Return the [X, Y] coordinate for the center point of the cell that contains the specified text.  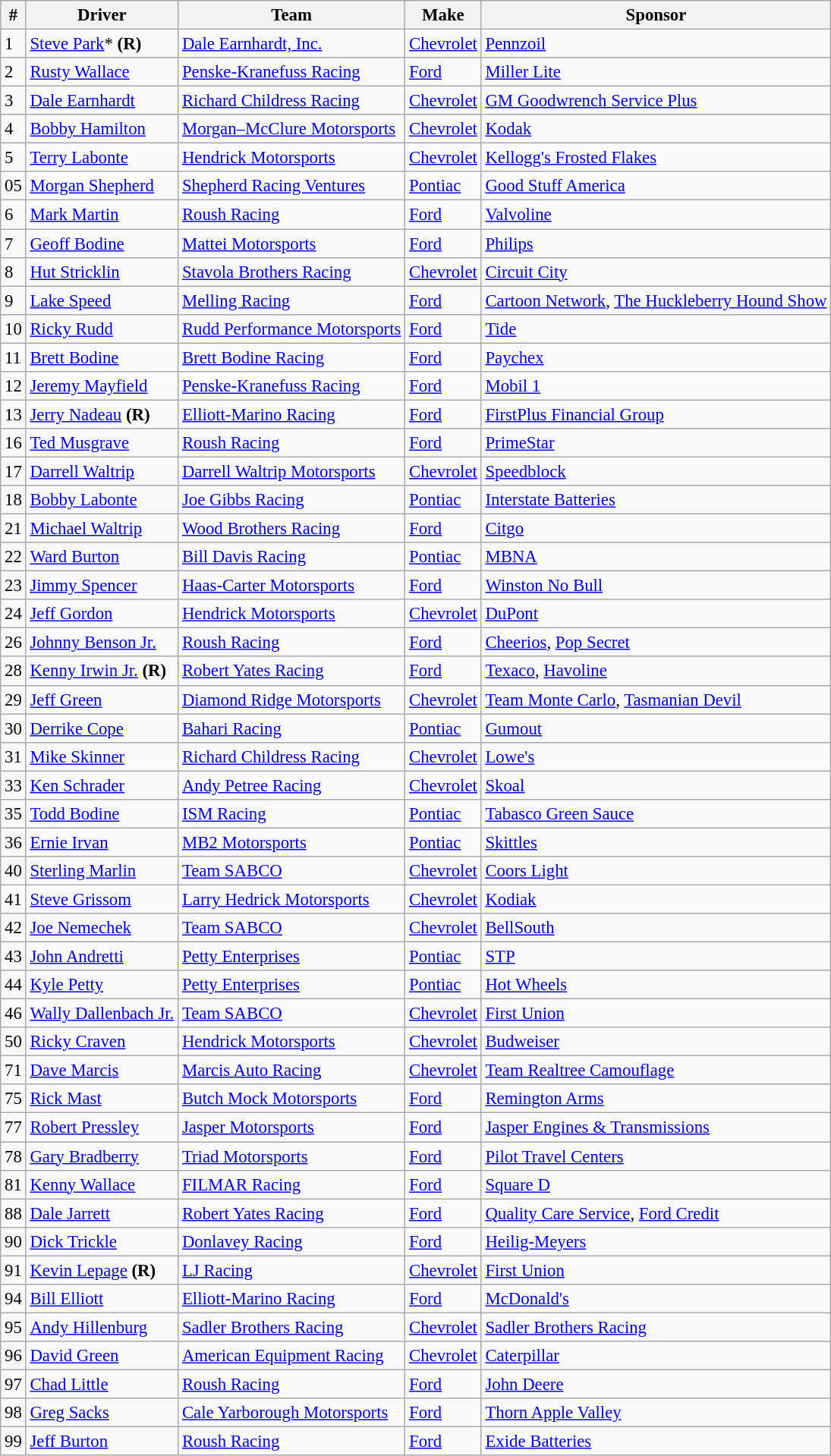
Gumout [656, 728]
Johnny Benson Jr. [102, 643]
Kenny Irwin Jr. (R) [102, 671]
Kodiak [656, 899]
71 [14, 1071]
MB2 Motorsports [291, 842]
22 [14, 557]
Paychex [656, 357]
Greg Sacks [102, 1413]
3 [14, 101]
Bobby Hamilton [102, 129]
Brett Bodine Racing [291, 357]
Chad Little [102, 1384]
Team [291, 15]
Mattei Motorsports [291, 244]
46 [14, 1014]
90 [14, 1241]
Ted Musgrave [102, 443]
Interstate Batteries [656, 500]
ISM Racing [291, 814]
75 [14, 1099]
Square D [656, 1184]
Butch Mock Motorsports [291, 1099]
Jeff Burton [102, 1442]
Dale Jarrett [102, 1213]
Wood Brothers Racing [291, 529]
Morgan Shepherd [102, 186]
BellSouth [656, 928]
Quality Care Service, Ford Credit [656, 1213]
11 [14, 357]
97 [14, 1384]
9 [14, 300]
Derrike Cope [102, 728]
36 [14, 842]
Steve Park* (R) [102, 44]
4 [14, 129]
Joe Gibbs Racing [291, 500]
28 [14, 671]
Shepherd Racing Ventures [291, 186]
88 [14, 1213]
Pennzoil [656, 44]
Kellogg's Frosted Flakes [656, 158]
21 [14, 529]
Miller Lite [656, 72]
Dale Earnhardt [102, 101]
Darrell Waltrip [102, 471]
# [14, 15]
23 [14, 586]
10 [14, 329]
Brett Bodine [102, 357]
Kevin Lepage (R) [102, 1270]
44 [14, 985]
Kodak [656, 129]
John Deere [656, 1384]
Robert Pressley [102, 1127]
Mobil 1 [656, 386]
81 [14, 1184]
Dick Trickle [102, 1241]
Jeff Green [102, 700]
78 [14, 1156]
Geoff Bodine [102, 244]
Rudd Performance Motorsports [291, 329]
Budweiser [656, 1042]
7 [14, 244]
David Green [102, 1356]
05 [14, 186]
Marcis Auto Racing [291, 1071]
Cartoon Network, The Huckleberry Hound Show [656, 300]
Terry Labonte [102, 158]
Team Realtree Camouflage [656, 1071]
Dale Earnhardt, Inc. [291, 44]
Circuit City [656, 272]
Melling Racing [291, 300]
1 [14, 44]
Jeremy Mayfield [102, 386]
Tide [656, 329]
Kenny Wallace [102, 1184]
Gary Bradberry [102, 1156]
Jasper Engines & Transmissions [656, 1127]
Hut Stricklin [102, 272]
Skoal [656, 785]
50 [14, 1042]
Team Monte Carlo, Tasmanian Devil [656, 700]
Sterling Marlin [102, 871]
MBNA [656, 557]
American Equipment Racing [291, 1356]
FILMAR Racing [291, 1184]
Exide Batteries [656, 1442]
Bahari Racing [291, 728]
Haas-Carter Motorsports [291, 586]
Ward Burton [102, 557]
35 [14, 814]
13 [14, 414]
Todd Bodine [102, 814]
Tabasco Green Sauce [656, 814]
99 [14, 1442]
LJ Racing [291, 1270]
Jimmy Spencer [102, 586]
Lake Speed [102, 300]
Darrell Waltrip Motorsports [291, 471]
PrimeStar [656, 443]
77 [14, 1127]
Rusty Wallace [102, 72]
Cale Yarborough Motorsports [291, 1413]
FirstPlus Financial Group [656, 414]
Rick Mast [102, 1099]
Diamond Ridge Motorsports [291, 700]
2 [14, 72]
Driver [102, 15]
Wally Dallenbach Jr. [102, 1014]
31 [14, 756]
Bill Davis Racing [291, 557]
Valvoline [656, 215]
33 [14, 785]
Andy Hillenburg [102, 1327]
Pilot Travel Centers [656, 1156]
John Andretti [102, 957]
Good Stuff America [656, 186]
Bill Elliott [102, 1299]
96 [14, 1356]
STP [656, 957]
17 [14, 471]
6 [14, 215]
DuPont [656, 614]
16 [14, 443]
Remington Arms [656, 1099]
Triad Motorsports [291, 1156]
Jeff Gordon [102, 614]
Stavola Brothers Racing [291, 272]
95 [14, 1327]
Cheerios, Pop Secret [656, 643]
GM Goodwrench Service Plus [656, 101]
Sponsor [656, 15]
Steve Grissom [102, 899]
Kyle Petty [102, 985]
43 [14, 957]
Speedblock [656, 471]
Joe Nemechek [102, 928]
29 [14, 700]
Andy Petree Racing [291, 785]
Texaco, Havoline [656, 671]
Winston No Bull [656, 586]
Ricky Craven [102, 1042]
42 [14, 928]
Jerry Nadeau (R) [102, 414]
Ernie Irvan [102, 842]
30 [14, 728]
Mark Martin [102, 215]
41 [14, 899]
Larry Hedrick Motorsports [291, 899]
Dave Marcis [102, 1071]
Caterpillar [656, 1356]
24 [14, 614]
Michael Waltrip [102, 529]
91 [14, 1270]
Jasper Motorsports [291, 1127]
98 [14, 1413]
Skittles [656, 842]
12 [14, 386]
Bobby Labonte [102, 500]
Thorn Apple Valley [656, 1413]
5 [14, 158]
Morgan–McClure Motorsports [291, 129]
Heilig-Meyers [656, 1241]
94 [14, 1299]
40 [14, 871]
Lowe's [656, 756]
Donlavey Racing [291, 1241]
Mike Skinner [102, 756]
26 [14, 643]
Make [443, 15]
Citgo [656, 529]
Philips [656, 244]
Hot Wheels [656, 985]
McDonald's [656, 1299]
Coors Light [656, 871]
Ken Schrader [102, 785]
Ricky Rudd [102, 329]
8 [14, 272]
18 [14, 500]
